Scan for the cell matching the given text and deliver its (x, y) coordinate at center. 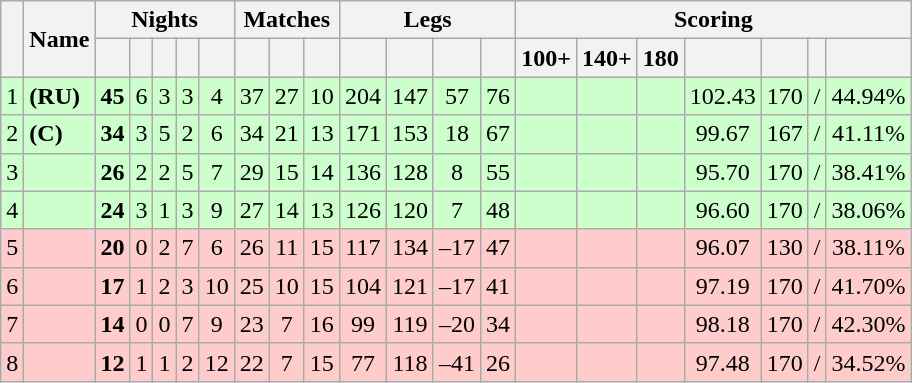
134 (410, 248)
97.19 (722, 286)
17 (112, 286)
Legs (427, 20)
95.70 (722, 172)
38.41% (868, 172)
44.94% (868, 96)
38.11% (868, 248)
–41 (456, 362)
22 (252, 362)
(C) (60, 134)
21 (286, 134)
102.43 (722, 96)
–20 (456, 324)
119 (410, 324)
34.52% (868, 362)
99.67 (722, 134)
41.70% (868, 286)
120 (410, 210)
57 (456, 96)
128 (410, 172)
41 (498, 286)
16 (322, 324)
153 (410, 134)
121 (410, 286)
76 (498, 96)
204 (362, 96)
96.60 (722, 210)
67 (498, 134)
104 (362, 286)
55 (498, 172)
11 (286, 248)
Scoring (714, 20)
18 (456, 134)
37 (252, 96)
Matches (286, 20)
99 (362, 324)
130 (784, 248)
25 (252, 286)
38.06% (868, 210)
24 (112, 210)
29 (252, 172)
23 (252, 324)
167 (784, 134)
47 (498, 248)
136 (362, 172)
97.48 (722, 362)
100+ (546, 58)
Name (60, 39)
180 (660, 58)
147 (410, 96)
117 (362, 248)
42.30% (868, 324)
96.07 (722, 248)
Nights (164, 20)
48 (498, 210)
171 (362, 134)
(RU) (60, 96)
140+ (606, 58)
77 (362, 362)
45 (112, 96)
98.18 (722, 324)
118 (410, 362)
41.11% (868, 134)
126 (362, 210)
20 (112, 248)
